Scan for the cell matching the given text and deliver its [x, y] coordinate at center. 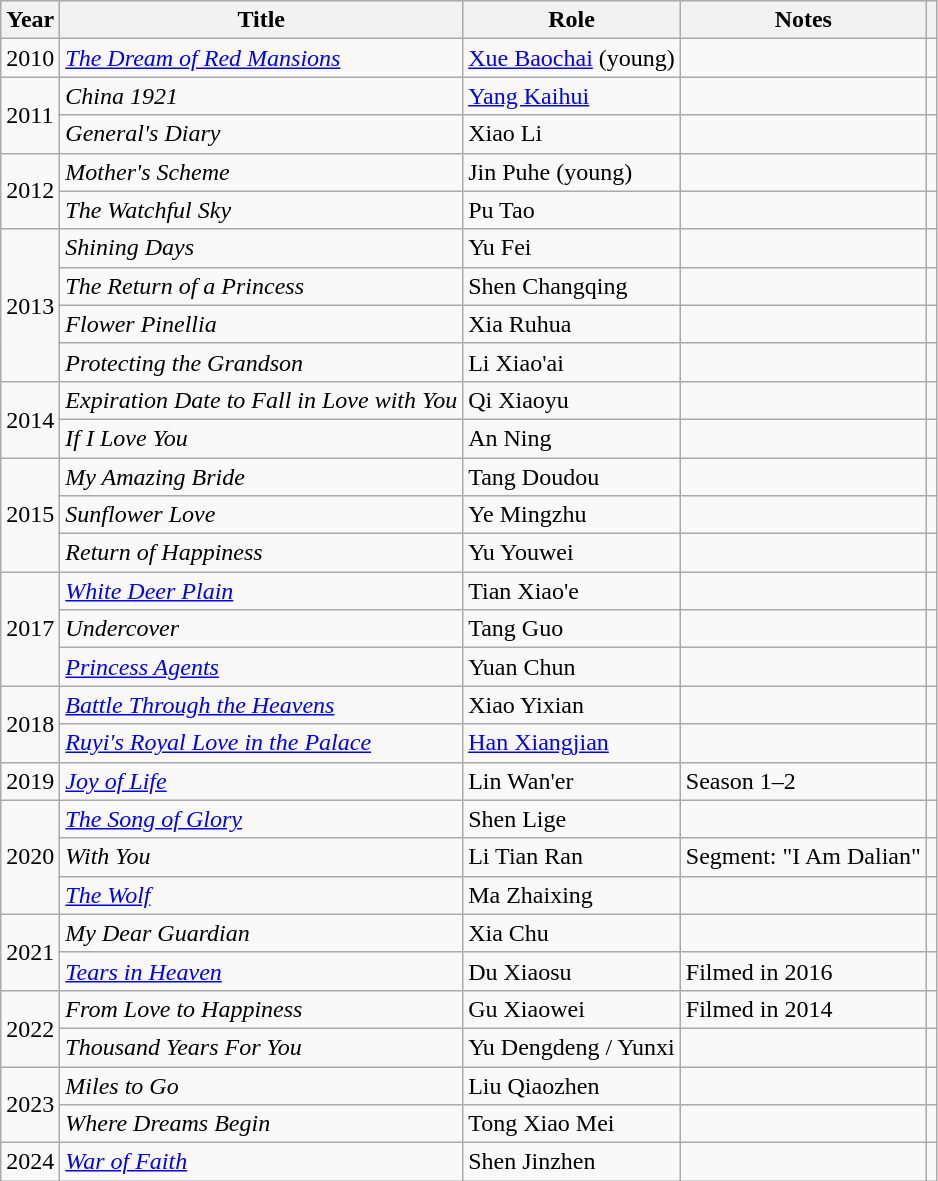
Season 1–2 [803, 781]
Expiration Date to Fall in Love with You [262, 400]
Thousand Years For You [262, 1047]
2012 [30, 191]
Tang Guo [572, 629]
2013 [30, 305]
My Dear Guardian [262, 933]
2024 [30, 1162]
Yuan Chun [572, 667]
Xiao Yixian [572, 705]
Role [572, 20]
War of Faith [262, 1162]
The Song of Glory [262, 819]
Filmed in 2016 [803, 971]
Xiao Li [572, 134]
Xia Ruhua [572, 324]
2018 [30, 724]
Yu Youwei [572, 553]
Qi Xiaoyu [572, 400]
Ruyi's Royal Love in the Palace [262, 743]
Filmed in 2014 [803, 1009]
Miles to Go [262, 1085]
Lin Wan'er [572, 781]
White Deer Plain [262, 591]
Princess Agents [262, 667]
Ma Zhaixing [572, 895]
Where Dreams Begin [262, 1124]
Gu Xiaowei [572, 1009]
Tears in Heaven [262, 971]
Xue Baochai (young) [572, 58]
Xia Chu [572, 933]
The Dream of Red Mansions [262, 58]
Yu Fei [572, 248]
The Wolf [262, 895]
Flower Pinellia [262, 324]
Shining Days [262, 248]
Joy of Life [262, 781]
From Love to Happiness [262, 1009]
Yang Kaihui [572, 96]
Liu Qiaozhen [572, 1085]
Yu Dengdeng / Yunxi [572, 1047]
Notes [803, 20]
Tang Doudou [572, 477]
The Return of a Princess [262, 286]
Pu Tao [572, 210]
Li Xiao'ai [572, 362]
2010 [30, 58]
Tong Xiao Mei [572, 1124]
2014 [30, 419]
Protecting the Grandson [262, 362]
Shen Lige [572, 819]
Shen Jinzhen [572, 1162]
2022 [30, 1028]
Return of Happiness [262, 553]
2019 [30, 781]
Year [30, 20]
Han Xiangjian [572, 743]
China 1921 [262, 96]
An Ning [572, 438]
If I Love You [262, 438]
2021 [30, 952]
Tian Xiao'e [572, 591]
General's Diary [262, 134]
Mother's Scheme [262, 172]
Jin Puhe (young) [572, 172]
Undercover [262, 629]
2015 [30, 515]
Shen Changqing [572, 286]
Battle Through the Heavens [262, 705]
Segment: "I Am Dalian" [803, 857]
2011 [30, 115]
With You [262, 857]
Du Xiaosu [572, 971]
Li Tian Ran [572, 857]
The Watchful Sky [262, 210]
Sunflower Love [262, 515]
2017 [30, 629]
My Amazing Bride [262, 477]
2020 [30, 857]
2023 [30, 1104]
Title [262, 20]
Ye Mingzhu [572, 515]
